Detect which cell encompasses the target text, then output its [X, Y] center coordinate. 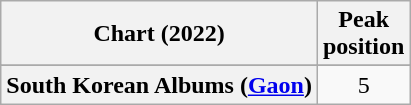
South Korean Albums (Gaon) [160, 85]
Peakposition [363, 34]
Chart (2022) [160, 34]
5 [363, 85]
